Output the [x, y] coordinate of the center of the cell containing the given text.  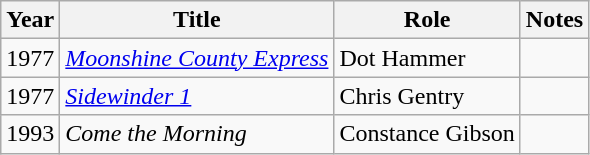
Moonshine County Express [197, 58]
Notes [554, 20]
Come the Morning [197, 134]
Dot Hammer [427, 58]
Constance Gibson [427, 134]
Role [427, 20]
1993 [30, 134]
Title [197, 20]
Chris Gentry [427, 96]
Sidewinder 1 [197, 96]
Year [30, 20]
